For the text-containing cell, return its midpoint in (X, Y) coordinate format. 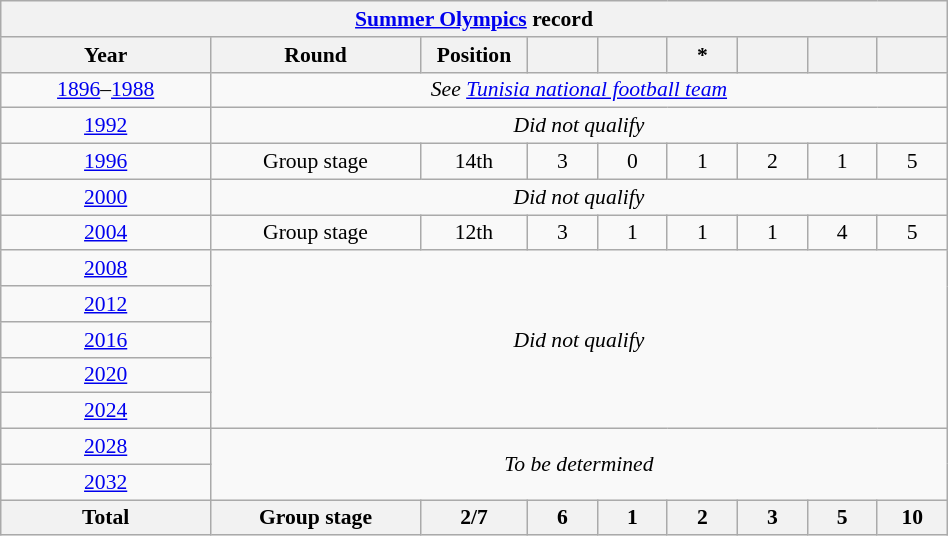
2016 (106, 340)
* (702, 55)
2024 (106, 411)
6 (563, 518)
2012 (106, 304)
Year (106, 55)
0 (632, 162)
2004 (106, 233)
1896–1988 (106, 90)
Round (316, 55)
4 (842, 233)
Position (474, 55)
To be determined (580, 464)
2000 (106, 197)
1992 (106, 126)
2028 (106, 447)
Summer Olympics record (474, 19)
2032 (106, 482)
1996 (106, 162)
Total (106, 518)
2020 (106, 375)
See Tunisia national football team (580, 90)
10 (912, 518)
2008 (106, 269)
14th (474, 162)
12th (474, 233)
2/7 (474, 518)
